Provide the (X, Y) coordinate of the cell's center where the given text is located.  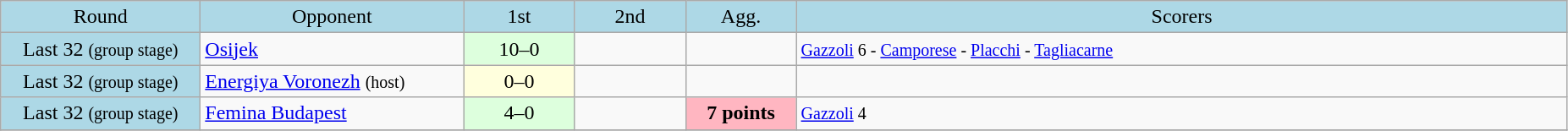
Round (101, 17)
Opponent (332, 17)
Scorers (1181, 17)
0–0 (520, 81)
Agg. (741, 17)
7 points (741, 113)
Osijek (332, 49)
Femina Budapest (332, 113)
2nd (630, 17)
1st (520, 17)
Gazzoli 4 (1181, 113)
4–0 (520, 113)
Gazzoli 6 - Camporese - Placchi - Tagliacarne (1181, 49)
Energiya Voronezh (host) (332, 81)
10–0 (520, 49)
